Determine the [X, Y] coordinate at the center of the cell enclosing the given text.  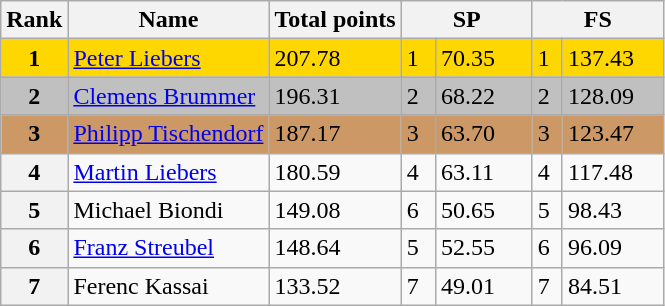
Franz Streubel [168, 248]
Peter Liebers [168, 58]
207.78 [335, 58]
50.65 [484, 210]
196.31 [335, 96]
180.59 [335, 172]
137.43 [612, 58]
96.09 [612, 248]
63.70 [484, 134]
Philipp Tischendorf [168, 134]
123.47 [612, 134]
148.64 [335, 248]
68.22 [484, 96]
SP [466, 20]
Michael Biondi [168, 210]
Clemens Brummer [168, 96]
63.11 [484, 172]
Name [168, 20]
149.08 [335, 210]
98.43 [612, 210]
187.17 [335, 134]
52.55 [484, 248]
133.52 [335, 286]
128.09 [612, 96]
Martin Liebers [168, 172]
49.01 [484, 286]
117.48 [612, 172]
84.51 [612, 286]
FS [598, 20]
70.35 [484, 58]
Rank [34, 20]
Total points [335, 20]
Ferenc Kassai [168, 286]
